Locate the cell with the specified text and output its (x, y) center coordinate. 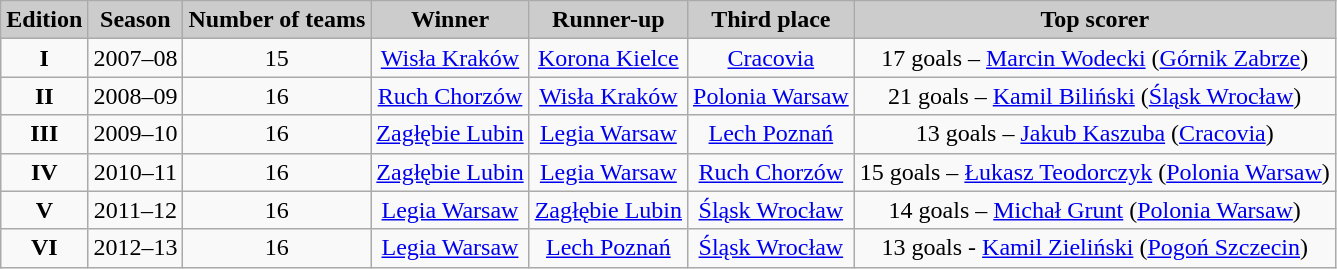
II (44, 96)
Runner-up (608, 20)
Season (136, 20)
21 goals – Kamil Biliński (Śląsk Wrocław) (1094, 96)
V (44, 210)
14 goals – Michał Grunt (Polonia Warsaw) (1094, 210)
Cracovia (772, 58)
Top scorer (1094, 20)
I (44, 58)
2012–13 (136, 248)
2009–10 (136, 134)
Edition (44, 20)
Korona Kielce (608, 58)
III (44, 134)
15 (277, 58)
2011–12 (136, 210)
IV (44, 172)
13 goals – Jakub Kaszuba (Cracovia) (1094, 134)
2007–08 (136, 58)
17 goals – Marcin Wodecki (Górnik Zabrze) (1094, 58)
Number of teams (277, 20)
2010–11 (136, 172)
VI (44, 248)
13 goals - Kamil Zieliński (Pogoń Szczecin) (1094, 248)
2008–09 (136, 96)
15 goals – Łukasz Teodorczyk (Polonia Warsaw) (1094, 172)
Third place (772, 20)
Winner (450, 20)
Polonia Warsaw (772, 96)
